From the cell containing the given text, extract its center point as [X, Y] coordinate. 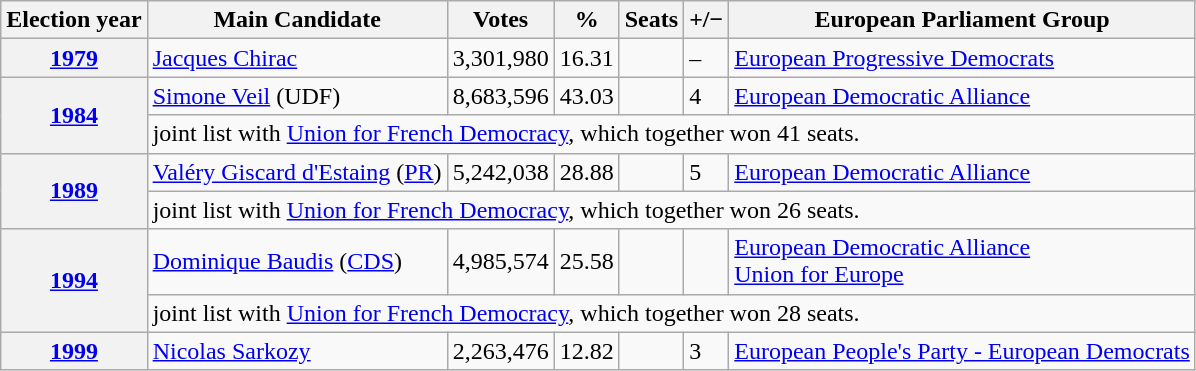
+/− [706, 20]
16.31 [586, 58]
% [586, 20]
28.88 [586, 172]
1989 [74, 191]
Seats [651, 20]
Jacques Chirac [297, 58]
European People's Party - European Democrats [962, 351]
1984 [74, 115]
43.03 [586, 96]
4,985,574 [500, 262]
Votes [500, 20]
5,242,038 [500, 172]
3 [706, 351]
1999 [74, 351]
3,301,980 [500, 58]
25.58 [586, 262]
European Parliament Group [962, 20]
12.82 [586, 351]
– [706, 58]
joint list with Union for French Democracy, which together won 26 seats. [671, 210]
Election year [74, 20]
Simone Veil (UDF) [297, 96]
Dominique Baudis (CDS) [297, 262]
1979 [74, 58]
Nicolas Sarkozy [297, 351]
2,263,476 [500, 351]
5 [706, 172]
8,683,596 [500, 96]
joint list with Union for French Democracy, which together won 41 seats. [671, 134]
4 [706, 96]
European Democratic AllianceUnion for Europe [962, 262]
European Progressive Democrats [962, 58]
joint list with Union for French Democracy, which together won 28 seats. [671, 313]
1994 [74, 280]
Valéry Giscard d'Estaing (PR) [297, 172]
Main Candidate [297, 20]
